Scan for the cell matching the given text and deliver its (x, y) coordinate at center. 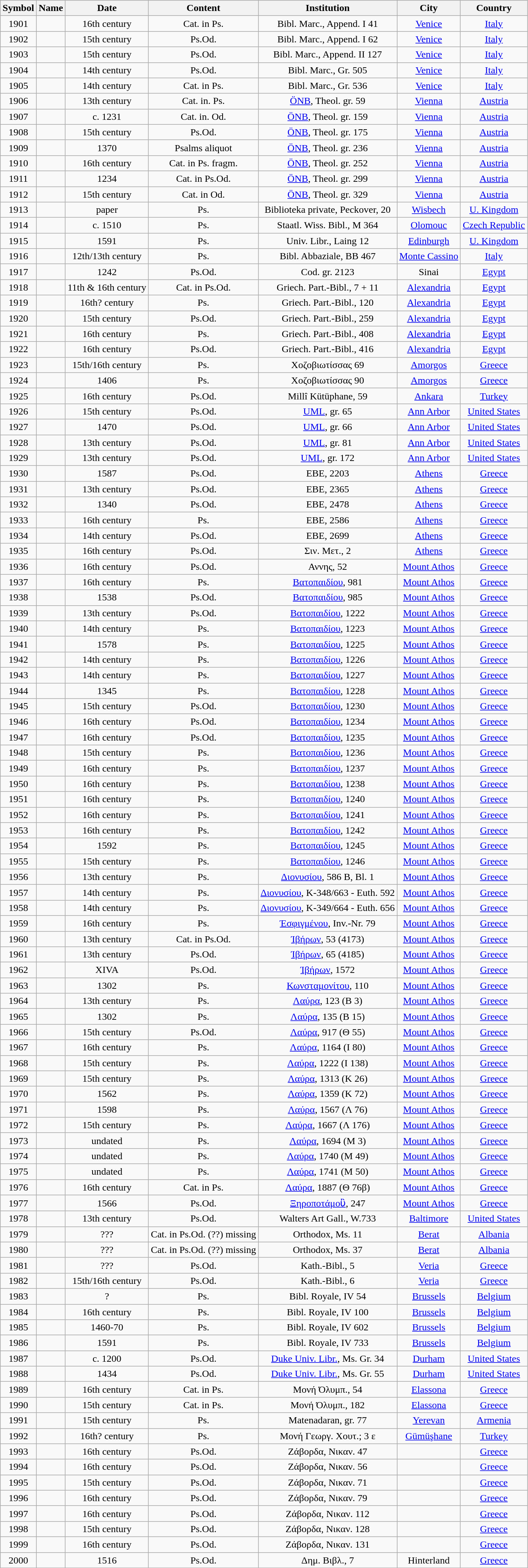
Ξηροποτάμοὒ, 247 (327, 1203)
Ankara (429, 396)
Armenia (494, 1420)
Bibl. Marc., Append. II 127 (327, 55)
1340 (107, 505)
Ζάβορδα, Νικαν. 71 (327, 1482)
1345 (107, 691)
1948 (18, 753)
Bibl. Marc., Gr. 505 (327, 70)
Symbol (18, 8)
Вατοπαιδίου, 1245 (327, 846)
1973 (18, 1140)
Κωνσταμονίτου, 110 (327, 986)
Ίβήρων, 53 (4173) (327, 939)
ÖNB, Theol. gr. 252 (327, 163)
Λαύρα, 135 (Β 15) (327, 1017)
1955 (18, 861)
Content (203, 8)
Ζάβορδα, Νικαν. 56 (327, 1467)
1959 (18, 923)
1974 (18, 1156)
EBE, 2586 (327, 520)
Matenadaran, gr. 77 (327, 1420)
Вατοπαιδίου, 985 (327, 598)
1964 (18, 1001)
Вατοπαιδίου, 1236 (327, 753)
Λαύρα, 1313 (Κ 26) (327, 1078)
1902 (18, 39)
12th/13th century (107, 256)
Λαύρα, 1222 (Ι 138) (327, 1063)
1988 (18, 1374)
1951 (18, 799)
1929 (18, 458)
Institution (327, 8)
1946 (18, 722)
Διονυσίου, K-348/663 - Euth. 592 (327, 892)
Λαύρα, 1164 (Ι 80) (327, 1048)
1919 (18, 303)
Вατοπαιδίου, 1241 (327, 815)
1908 (18, 132)
1927 (18, 427)
1910 (18, 163)
1934 (18, 536)
Country (494, 8)
1983 (18, 1296)
1967 (18, 1048)
1935 (18, 551)
1947 (18, 737)
Διονυσίου, 586 B, Bl. 1 (327, 877)
Millî Kütüphane, 59 (327, 396)
1985 (18, 1328)
1940 (18, 629)
Psalms aliquot (203, 148)
1995 (18, 1482)
Вατοπαιδίου, 981 (327, 582)
1950 (18, 784)
Gümüşhane (429, 1436)
Duke Univ. Libr., Ms. Gr. 34 (327, 1358)
1906 (18, 101)
Orthodox, Ms. 11 (327, 1234)
1998 (18, 1529)
Λαύρα, 1359 (Κ 72) (327, 1094)
1909 (18, 148)
1937 (18, 582)
paper (107, 210)
Λαύρα, 123 (Β 3) (327, 1001)
Μονή Όλυμπ., 54 (327, 1389)
Cat. in Ps. fragm. (203, 163)
1978 (18, 1219)
1971 (18, 1109)
1434 (107, 1374)
Bibl. Marc., Gr. 536 (327, 86)
1921 (18, 334)
ÖNB, Theol. gr. 329 (327, 194)
Duke Univ. Libr., Ms. Gr. 55 (327, 1374)
Λαύρα, 1887 (Θ 76β) (327, 1187)
1956 (18, 877)
Ίβήρων, 1572 (327, 970)
1538 (107, 598)
Bibl. Abbaziale, BB 467 (327, 256)
1954 (18, 846)
Griech. Part.-Bibl., 7 + 11 (327, 287)
Вατοπαιδίου, 1237 (327, 768)
1986 (18, 1343)
Griech. Part.-Bibl., 259 (327, 318)
UML, gr. 81 (327, 442)
ÖNB, Theol. gr. 159 (327, 117)
c. 1231 (107, 117)
1979 (18, 1234)
Orthodox, Ms. 37 (327, 1250)
Вατοπαιδίου, 1228 (327, 691)
Kath.-Bibl., 6 (327, 1281)
Monte Cassino (429, 256)
Hinterland (429, 1560)
1966 (18, 1032)
ÖNB, Theol. gr. 59 (327, 101)
Μονή Όλυμπ., 182 (327, 1405)
1913 (18, 210)
Вατοπαιδίου, 1227 (327, 675)
1920 (18, 318)
1962 (18, 970)
1936 (18, 567)
1566 (107, 1203)
1981 (18, 1265)
1941 (18, 644)
Sinai (429, 272)
Cat. in Od. (203, 194)
Λαύρα, 1667 (Λ 176) (327, 1125)
Вατοπαιδίου, 1225 (327, 644)
Bibl. Royale, IV 100 (327, 1312)
Αννης, 52 (327, 567)
1980 (18, 1250)
1970 (18, 1094)
Univ. Libr., Laing 12 (327, 241)
1915 (18, 241)
1918 (18, 287)
1907 (18, 117)
1996 (18, 1498)
Ίβήρων, 65 (4185) (327, 955)
1991 (18, 1420)
Cat. in. Ps. (203, 101)
City (429, 8)
1975 (18, 1171)
1234 (107, 179)
1965 (18, 1017)
1930 (18, 474)
1406 (107, 380)
Griech. Part.-Bibl., 416 (327, 349)
1938 (18, 598)
1598 (107, 1109)
1987 (18, 1358)
Χοζοβιωτίσσας 90 (327, 380)
1990 (18, 1405)
Ζάβορδα, Νικαν. 128 (327, 1529)
Λαύρα, 917 (Θ 55) (327, 1032)
1924 (18, 380)
EBE, 2365 (327, 489)
Edinburgh (429, 241)
1999 (18, 1544)
Griech. Part.-Bibl., 120 (327, 303)
UML, gr. 172 (327, 458)
Δημ. Βιβλ., 7 (327, 1560)
Вατοπαιδίου, 1240 (327, 799)
1953 (18, 830)
EBE, 2478 (327, 505)
1952 (18, 815)
XIVA (107, 970)
1912 (18, 194)
Date (107, 8)
1957 (18, 892)
Cod. gr. 2123 (327, 272)
Bibl. Royale, IV 602 (327, 1328)
1917 (18, 272)
Bibl. Royale, IV 733 (327, 1343)
Bibl. Royale, IV 54 (327, 1296)
1914 (18, 225)
1925 (18, 396)
Ζάβορδα, Νικαν. 131 (327, 1544)
1961 (18, 955)
1963 (18, 986)
Biblioteka private, Peckover, 20 (327, 210)
Λαύρα, 1740 (М 49) (327, 1156)
Ζάβορδα, Νικαν. 79 (327, 1498)
Ζάβορδα, Νικαν. 47 (327, 1451)
1931 (18, 489)
Kath.-Bibl., 5 (327, 1265)
1460-70 (107, 1328)
1976 (18, 1187)
? (107, 1296)
1911 (18, 179)
Вατοπαιδίου, 1235 (327, 737)
1922 (18, 349)
1578 (107, 644)
Μονή Γεωργ. Хουτ.; 3 ε (327, 1436)
1942 (18, 659)
Bibl. Marc., Append. I 62 (327, 39)
Вατοπαιδίου, 1246 (327, 861)
1901 (18, 24)
Cat. in. Od. (203, 117)
1928 (18, 442)
ÖNB, Theol. gr. 236 (327, 148)
Walters Art Gall., W.733 (327, 1219)
1923 (18, 365)
Вατοπαιδίου, 1238 (327, 784)
1989 (18, 1389)
1904 (18, 70)
1939 (18, 613)
Yerevan (429, 1420)
Вατοπαιδίου, 1234 (327, 722)
1932 (18, 505)
Вατοπαιδίου, 1222 (327, 613)
1916 (18, 256)
Bibl. Marc., Append. I 41 (327, 24)
1903 (18, 55)
1562 (107, 1094)
Wisbech (429, 210)
Вατοπαιδίου, 1223 (327, 629)
Λαύρα, 1741 (М 50) (327, 1171)
1933 (18, 520)
1977 (18, 1203)
Staatl. Wiss. Bibl., M 364 (327, 225)
Baltimore (429, 1219)
Вατοπαιδίου, 1242 (327, 830)
1470 (107, 427)
1949 (18, 768)
Χοζοβιωτίσσας 69 (327, 365)
Σιν. Μετ., 2 (327, 551)
1969 (18, 1078)
1972 (18, 1125)
Вατοπαιδίου, 1226 (327, 659)
Διονυσίου, K-349/664 - Euth. 656 (327, 908)
UML, gr. 65 (327, 411)
Έσφιγμένου, Inv.-Nr. 79 (327, 923)
1984 (18, 1312)
1992 (18, 1436)
Czech Republic (494, 225)
Вατοπαιδίου, 1230 (327, 706)
1958 (18, 908)
Λαύρα, 1694 (М 3) (327, 1140)
1945 (18, 706)
Olomouc (429, 225)
1370 (107, 148)
1944 (18, 691)
1993 (18, 1451)
Λαύρα, 1567 (Λ 76) (327, 1109)
Griech. Part.-Bibl., 408 (327, 334)
11th & 16th century (107, 287)
1997 (18, 1513)
1592 (107, 846)
c. 1510 (107, 225)
1982 (18, 1281)
EBE, 2203 (327, 474)
1926 (18, 411)
ÖNB, Theol. gr. 299 (327, 179)
c. 1200 (107, 1358)
1905 (18, 86)
1960 (18, 939)
EBE, 2699 (327, 536)
2000 (18, 1560)
1516 (107, 1560)
1968 (18, 1063)
1994 (18, 1467)
ÖNB, Theol. gr. 175 (327, 132)
UML, gr. 66 (327, 427)
Name (51, 8)
Ζάβορδα, Νικαν. 112 (327, 1513)
1242 (107, 272)
1587 (107, 474)
1943 (18, 675)
